Detect which cell encompasses the target text, then output its [x, y] center coordinate. 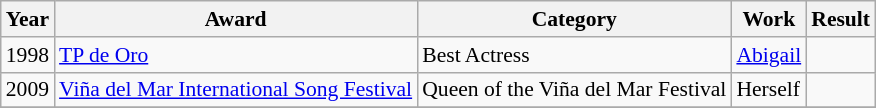
Best Actress [574, 55]
Work [768, 19]
Result [840, 19]
1998 [28, 55]
Viña del Mar International Song Festival [236, 90]
TP de Oro [236, 55]
Year [28, 19]
Award [236, 19]
Herself [768, 90]
2009 [28, 90]
Category [574, 19]
Abigail [768, 55]
Queen of the Viña del Mar Festival [574, 90]
